Extract the (X, Y) coordinate from the center of the cell holding the provided text.  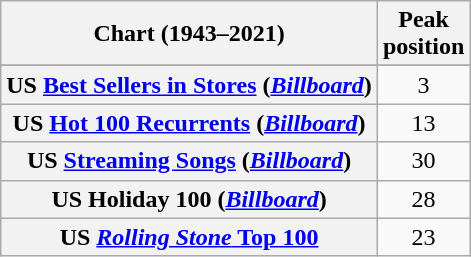
28 (423, 199)
US Hot 100 Recurrents (Billboard) (190, 123)
13 (423, 123)
Chart (1943–2021) (190, 34)
US Streaming Songs (Billboard) (190, 161)
US Rolling Stone Top 100 (190, 237)
3 (423, 85)
US Holiday 100 (Billboard) (190, 199)
Peakposition (423, 34)
23 (423, 237)
US Best Sellers in Stores (Billboard) (190, 85)
30 (423, 161)
